Locate the cell with the specified text and output its (X, Y) center coordinate. 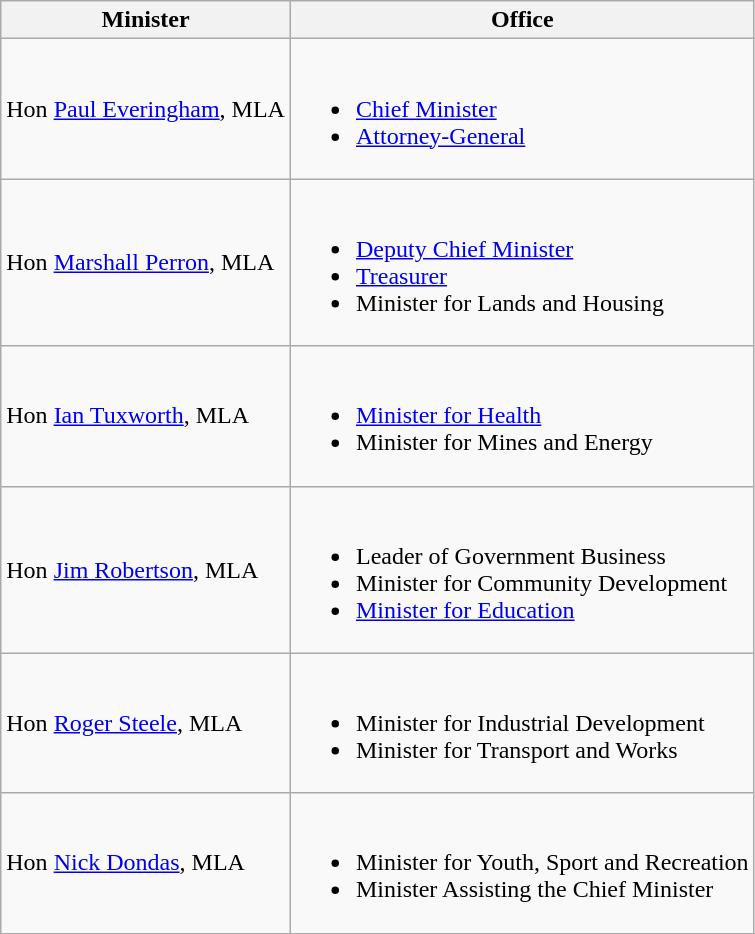
Hon Paul Everingham, MLA (146, 109)
Leader of Government BusinessMinister for Community DevelopmentMinister for Education (522, 570)
Hon Ian Tuxworth, MLA (146, 416)
Office (522, 20)
Deputy Chief MinisterTreasurerMinister for Lands and Housing (522, 262)
Hon Nick Dondas, MLA (146, 863)
Minister (146, 20)
Hon Roger Steele, MLA (146, 723)
Minister for Industrial DevelopmentMinister for Transport and Works (522, 723)
Hon Jim Robertson, MLA (146, 570)
Minister for HealthMinister for Mines and Energy (522, 416)
Chief MinisterAttorney-General (522, 109)
Hon Marshall Perron, MLA (146, 262)
Minister for Youth, Sport and RecreationMinister Assisting the Chief Minister (522, 863)
